From the cell containing the given text, extract its center point as [x, y] coordinate. 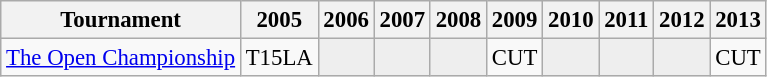
2005 [279, 20]
2009 [515, 20]
2007 [402, 20]
2011 [626, 20]
2013 [738, 20]
The Open Championship [121, 58]
2006 [346, 20]
T15LA [279, 58]
2012 [682, 20]
Tournament [121, 20]
2010 [571, 20]
2008 [458, 20]
